Provide the [X, Y] coordinate of the cell's center where the given text is located.  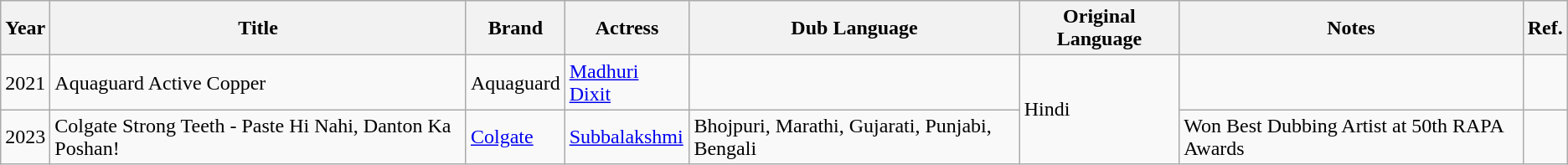
Ref. [1545, 28]
Year [25, 28]
Bhojpuri, Marathi, Gujarati, Punjabi, Bengali [854, 137]
Madhuri Dixit [627, 82]
Colgate [515, 137]
Original Language [1099, 28]
Brand [515, 28]
Hindi [1099, 110]
Notes [1351, 28]
Colgate Strong Teeth - Paste Hi Nahi, Danton Ka Poshan! [258, 137]
Aquaguard Active Copper [258, 82]
2021 [25, 82]
Won Best Dubbing Artist at 50th RAPA Awards [1351, 137]
2023 [25, 137]
Actress [627, 28]
Dub Language [854, 28]
Title [258, 28]
Subbalakshmi [627, 137]
Aquaguard [515, 82]
